Scan for the cell matching the given text and deliver its (X, Y) coordinate at center. 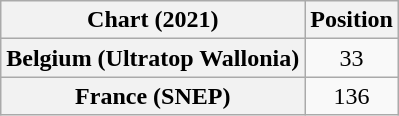
136 (352, 96)
Belgium (Ultratop Wallonia) (153, 58)
Position (352, 20)
France (SNEP) (153, 96)
33 (352, 58)
Chart (2021) (153, 20)
